Locate the cell with the specified text and output its [X, Y] center coordinate. 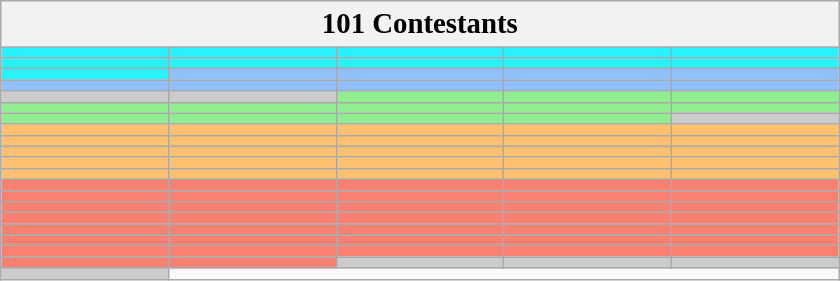
101 Contestants [420, 24]
